Return the [x, y] coordinate for the center point of the cell that contains the specified text.  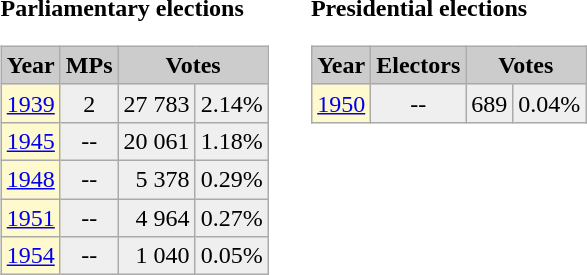
0.27% [232, 217]
1951 [30, 217]
1954 [30, 256]
1948 [30, 179]
0.05% [232, 256]
4 964 [156, 217]
20 061 [156, 141]
2 [89, 103]
2.14% [232, 103]
1 040 [156, 256]
0.29% [232, 179]
1939 [30, 103]
5 378 [156, 179]
1.18% [232, 141]
1945 [30, 141]
Electors [418, 65]
689 [490, 103]
0.04% [550, 103]
MPs [89, 65]
1950 [342, 103]
27 783 [156, 103]
